Extract the (x, y) coordinate from the center of the cell holding the provided text.  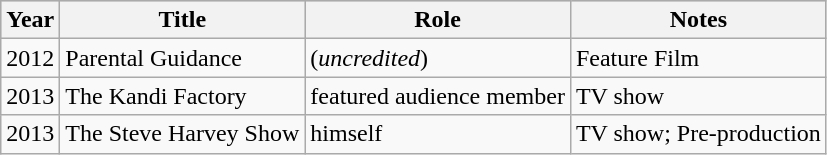
(uncredited) (438, 58)
Year (30, 20)
The Steve Harvey Show (182, 134)
Parental Guidance (182, 58)
featured audience member (438, 96)
himself (438, 134)
Notes (698, 20)
Feature Film (698, 58)
TV show; Pre-production (698, 134)
TV show (698, 96)
Title (182, 20)
2012 (30, 58)
The Kandi Factory (182, 96)
Role (438, 20)
